Provide the (X, Y) coordinate of the cell's center where the given text is located.  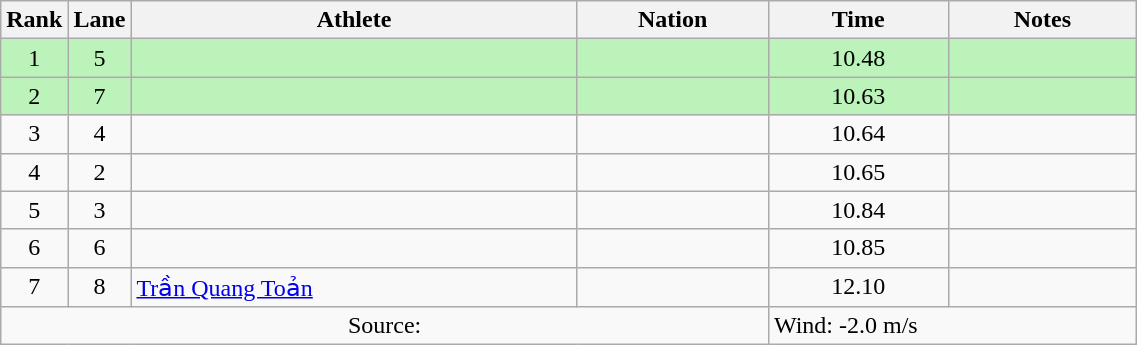
Athlete (354, 20)
Notes (1042, 20)
12.10 (858, 287)
8 (100, 287)
Lane (100, 20)
10.64 (858, 134)
10.48 (858, 58)
1 (34, 58)
Nation (672, 20)
Trần Quang Toản (354, 287)
10.85 (858, 248)
Source: (385, 326)
Time (858, 20)
10.63 (858, 96)
Rank (34, 20)
10.65 (858, 172)
Wind: -2.0 m/s (952, 326)
10.84 (858, 210)
